Find where the given text appears and provide that cell's center as (X, Y) coordinate. 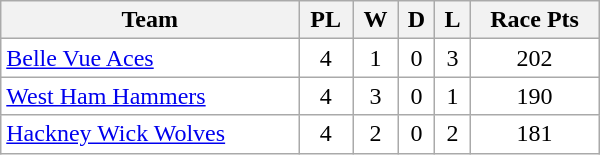
L (452, 20)
PL (326, 20)
Belle Vue Aces (150, 58)
Hackney Wick Wolves (150, 134)
Race Pts (534, 20)
D (416, 20)
West Ham Hammers (150, 96)
202 (534, 58)
Team (150, 20)
181 (534, 134)
W (376, 20)
190 (534, 96)
